Provide the [x, y] coordinate of the cell's center where the given text is located.  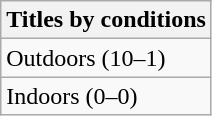
Outdoors (10–1) [106, 58]
Titles by conditions [106, 20]
Indoors (0–0) [106, 96]
